Return the [X, Y] coordinate for the center point of the cell that contains the specified text.  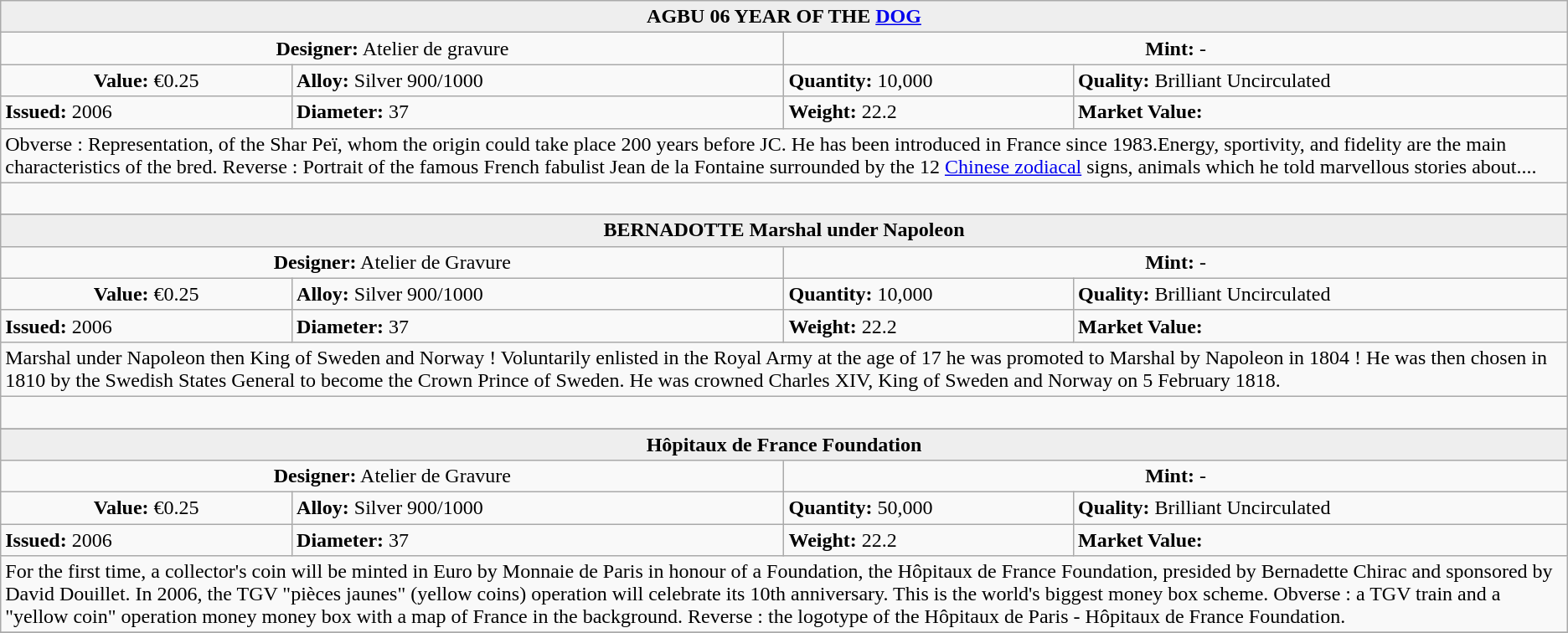
Hôpitaux de France Foundation [784, 445]
Designer: Atelier de gravure [392, 49]
AGBU 06 YEAR OF THE DOG [784, 17]
BERNADOTTE Marshal under Napoleon [784, 230]
Quantity: 50,000 [929, 508]
